From the cell containing the given text, extract its center point as (X, Y) coordinate. 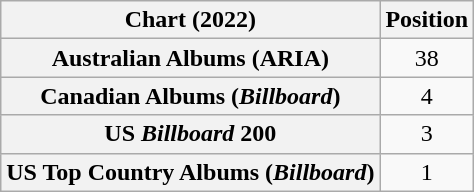
Chart (2022) (190, 20)
US Top Country Albums (Billboard) (190, 172)
1 (427, 172)
Position (427, 20)
Australian Albums (ARIA) (190, 58)
38 (427, 58)
Canadian Albums (Billboard) (190, 96)
US Billboard 200 (190, 134)
3 (427, 134)
4 (427, 96)
